Search for the cell housing the specified text and yield its [x, y] center coordinate. 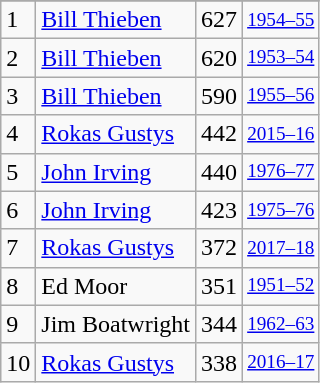
1976–77 [281, 172]
351 [220, 286]
440 [220, 172]
2015–16 [281, 134]
372 [220, 248]
344 [220, 324]
3 [18, 96]
1955–56 [281, 96]
1962–63 [281, 324]
2017–18 [281, 248]
Jim Boatwright [116, 324]
7 [18, 248]
9 [18, 324]
10 [18, 362]
2 [18, 58]
338 [220, 362]
5 [18, 172]
1 [18, 20]
6 [18, 210]
Ed Moor [116, 286]
1954–55 [281, 20]
2016–17 [281, 362]
423 [220, 210]
442 [220, 134]
620 [220, 58]
1951–52 [281, 286]
1953–54 [281, 58]
8 [18, 286]
590 [220, 96]
1975–76 [281, 210]
627 [220, 20]
4 [18, 134]
